Return [x, y] of the center of cell containing provided text 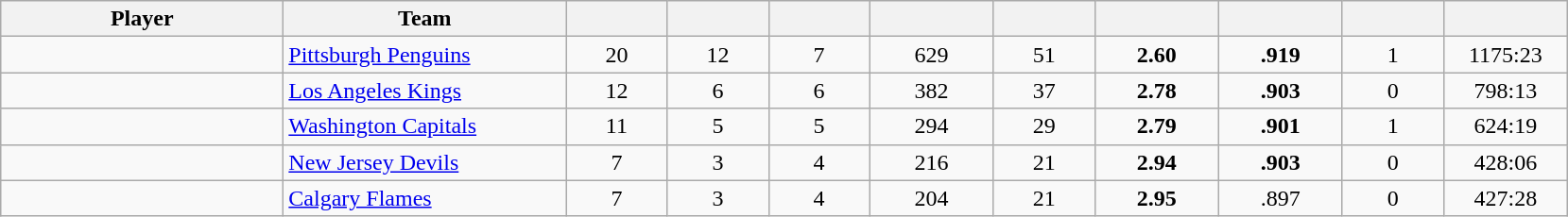
New Jersey Devils [425, 162]
Team [425, 19]
Calgary Flames [425, 198]
798:13 [1505, 91]
11 [616, 126]
37 [1043, 91]
.919 [1280, 55]
204 [932, 198]
Los Angeles Kings [425, 91]
427:28 [1505, 198]
624:19 [1505, 126]
2.78 [1157, 91]
382 [932, 91]
51 [1043, 55]
29 [1043, 126]
1175:23 [1505, 55]
2.79 [1157, 126]
.901 [1280, 126]
20 [616, 55]
216 [932, 162]
294 [932, 126]
.897 [1280, 198]
629 [932, 55]
2.95 [1157, 198]
2.60 [1157, 55]
Washington Capitals [425, 126]
2.94 [1157, 162]
Player [142, 19]
428:06 [1505, 162]
Pittsburgh Penguins [425, 55]
